Capture the cell that displays the provided text and extract its [x, y] central coordinate. 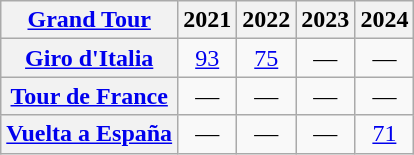
93 [208, 58]
71 [384, 134]
Grand Tour [90, 20]
Giro d'Italia [90, 58]
2021 [208, 20]
2022 [266, 20]
Vuelta a España [90, 134]
Tour de France [90, 96]
2023 [326, 20]
2024 [384, 20]
75 [266, 58]
